Identify which cell holds the provided text, then report its [x, y] central coordinate. 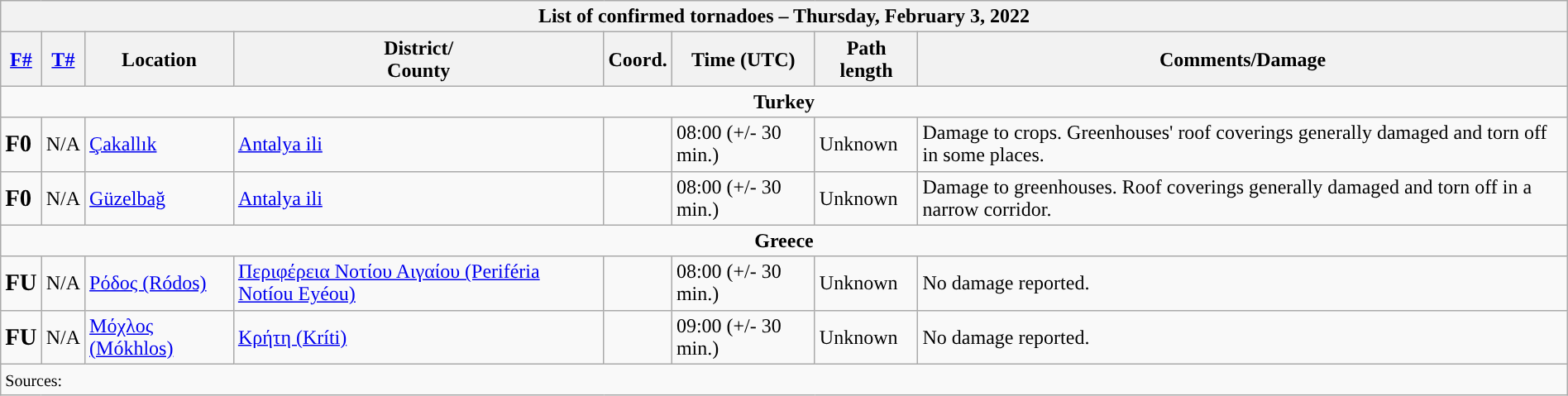
Μόχλος (Mókhlos) [160, 337]
District/County [418, 60]
Çakallık [160, 144]
Coord. [638, 60]
Περιφέρεια Νοτίου Αιγαίου (Periféria Notíou Eyéou) [418, 283]
List of confirmed tornadoes – Thursday, February 3, 2022 [784, 17]
Location [160, 60]
Greece [784, 241]
Κρήτη (Kríti) [418, 337]
Ρόδος (Ródos) [160, 283]
F# [22, 60]
Damage to crops. Greenhouses' roof coverings generally damaged and torn off in some places. [1242, 144]
Time (UTC) [743, 60]
Sources: [784, 379]
Damage to greenhouses. Roof coverings generally damaged and torn off in a narrow corridor. [1242, 198]
Comments/Damage [1242, 60]
Güzelbağ [160, 198]
T# [63, 60]
09:00 (+/- 30 min.) [743, 337]
Turkey [784, 102]
Path length [867, 60]
